Find where the given text appears and provide that cell's center as [X, Y] coordinate. 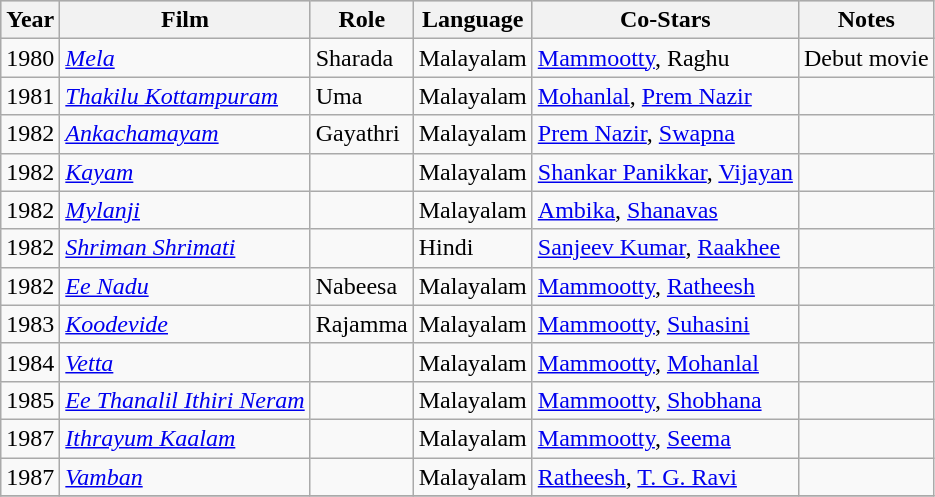
Thakilu Kottampuram [185, 96]
Debut movie [866, 58]
Ee Nadu [185, 286]
Vamban [185, 477]
Ratheesh, T. G. Ravi [665, 477]
Mohanlal, Prem Nazir [665, 96]
1983 [30, 324]
Film [185, 20]
Mela [185, 58]
Co-Stars [665, 20]
Sharada [362, 58]
Mammootty, Seema [665, 438]
Year [30, 20]
Ithrayum Kaalam [185, 438]
1985 [30, 400]
Sanjeev Kumar, Raakhee [665, 248]
Mammootty, Ratheesh [665, 286]
Ee Thanalil Ithiri Neram [185, 400]
Mammootty, Raghu [665, 58]
Prem Nazir, Swapna [665, 134]
Kayam [185, 172]
Mylanji [185, 210]
1984 [30, 362]
Ambika, Shanavas [665, 210]
Mammootty, Mohanlal [665, 362]
Gayathri [362, 134]
Koodevide [185, 324]
1981 [30, 96]
Vetta [185, 362]
Mammootty, Suhasini [665, 324]
Role [362, 20]
Shankar Panikkar, Vijayan [665, 172]
Language [472, 20]
Notes [866, 20]
Nabeesa [362, 286]
Shriman Shrimati [185, 248]
Uma [362, 96]
Hindi [472, 248]
Rajamma [362, 324]
Ankachamayam [185, 134]
Mammootty, Shobhana [665, 400]
1980 [30, 58]
